Extract the [x, y] coordinate from the center of the cell holding the provided text.  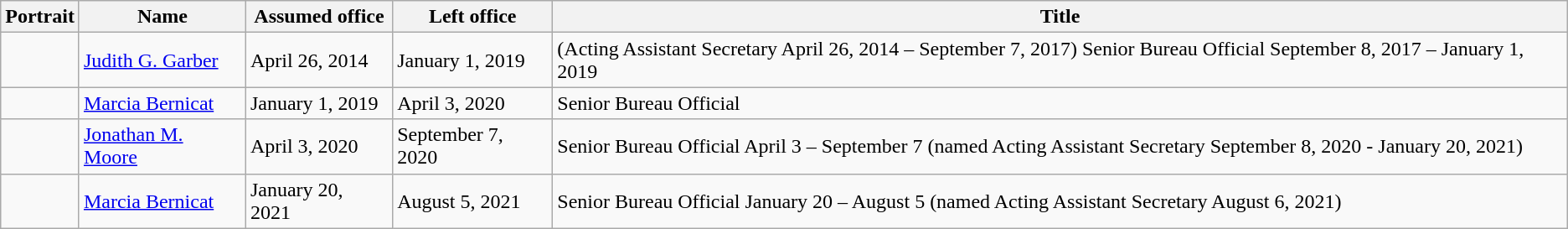
September 7, 2020 [472, 146]
Title [1060, 17]
April 26, 2014 [318, 60]
Jonathan M. Moore [162, 146]
Portrait [40, 17]
Senior Bureau Official April 3 – September 7 (named Acting Assistant Secretary September 8, 2020 - January 20, 2021) [1060, 146]
Judith G. Garber [162, 60]
Senior Bureau Official January 20 – August 5 (named Acting Assistant Secretary August 6, 2021) [1060, 201]
(Acting Assistant Secretary April 26, 2014 – September 7, 2017) Senior Bureau Official September 8, 2017 – January 1, 2019 [1060, 60]
Assumed office [318, 17]
Left office [472, 17]
January 20, 2021 [318, 201]
Name [162, 17]
August 5, 2021 [472, 201]
Senior Bureau Official [1060, 103]
